Capture the cell that displays the provided text and extract its [X, Y] central coordinate. 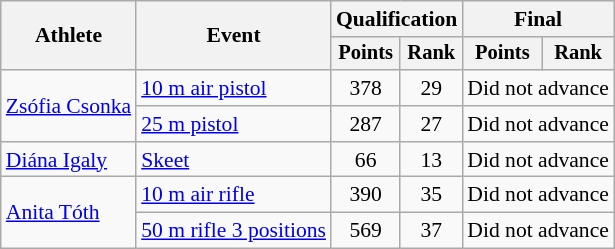
Qualification [396, 19]
378 [366, 88]
Diána Igaly [68, 160]
35 [431, 195]
569 [366, 231]
Athlete [68, 36]
25 m pistol [234, 124]
13 [431, 160]
27 [431, 124]
66 [366, 160]
10 m air pistol [234, 88]
Final [538, 19]
50 m rifle 3 positions [234, 231]
287 [366, 124]
390 [366, 195]
Zsófia Csonka [68, 106]
37 [431, 231]
29 [431, 88]
Anita Tóth [68, 212]
Event [234, 36]
10 m air rifle [234, 195]
Skeet [234, 160]
